Return the (X, Y) coordinate for the center point of the cell that contains the specified text.  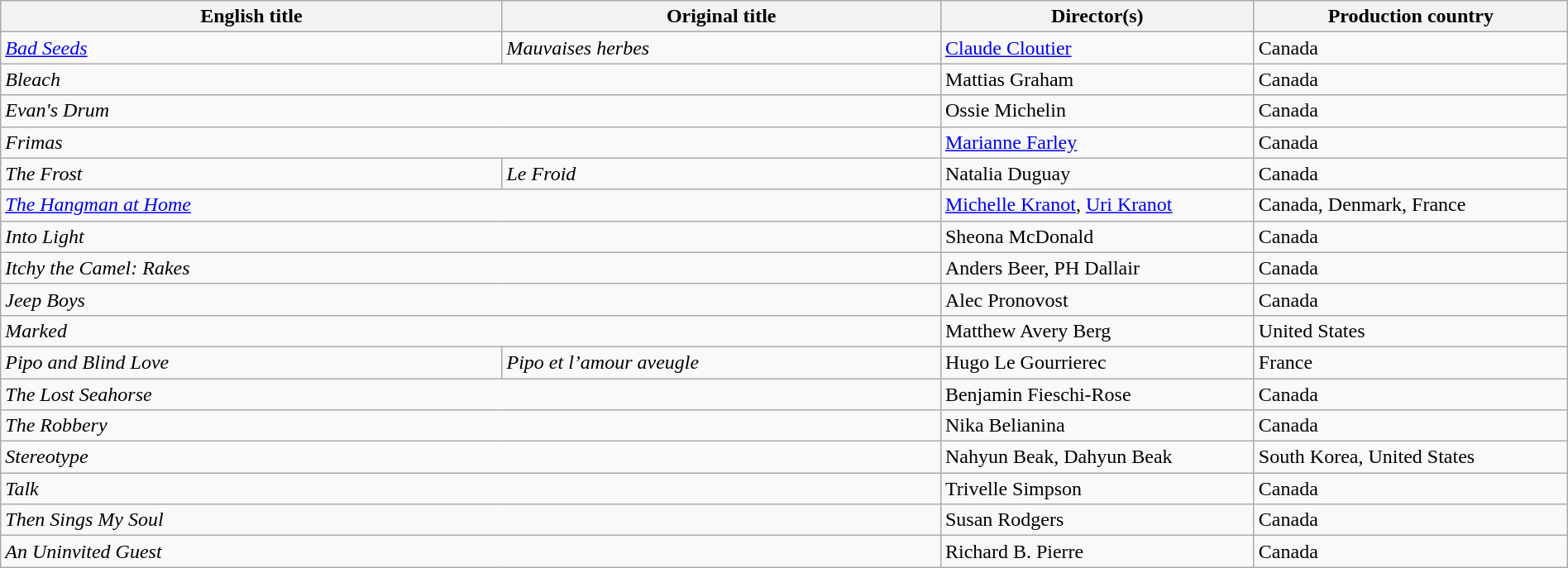
An Uninvited Guest (471, 551)
Mauvaises herbes (721, 48)
Claude Cloutier (1097, 48)
Bad Seeds (251, 48)
Itchy the Camel: Rakes (471, 268)
The Frost (251, 174)
The Robbery (471, 426)
Sheona McDonald (1097, 236)
Hugo Le Gourrierec (1097, 362)
Matthew Avery Berg (1097, 331)
United States (1411, 331)
Natalia Duguay (1097, 174)
English title (251, 17)
Pipo and Blind Love (251, 362)
Bleach (471, 79)
South Korea, United States (1411, 457)
Production country (1411, 17)
Nika Belianina (1097, 426)
Nahyun Beak, Dahyun Beak (1097, 457)
Original title (721, 17)
Marked (471, 331)
Michelle Kranot, Uri Kranot (1097, 205)
Mattias Graham (1097, 79)
The Hangman at Home (471, 205)
Then Sings My Soul (471, 520)
Canada, Denmark, France (1411, 205)
Anders Beer, PH Dallair (1097, 268)
Jeep Boys (471, 299)
Richard B. Pierre (1097, 551)
Alec Pronovost (1097, 299)
Stereotype (471, 457)
Trivelle Simpson (1097, 489)
Into Light (471, 236)
Ossie Michelin (1097, 111)
Director(s) (1097, 17)
Benjamin Fieschi-Rose (1097, 394)
Le Froid (721, 174)
The Lost Seahorse (471, 394)
Talk (471, 489)
France (1411, 362)
Pipo et l’amour aveugle (721, 362)
Susan Rodgers (1097, 520)
Evan's Drum (471, 111)
Marianne Farley (1097, 142)
Frimas (471, 142)
